Locate the cell with the specified text and output its [x, y] center coordinate. 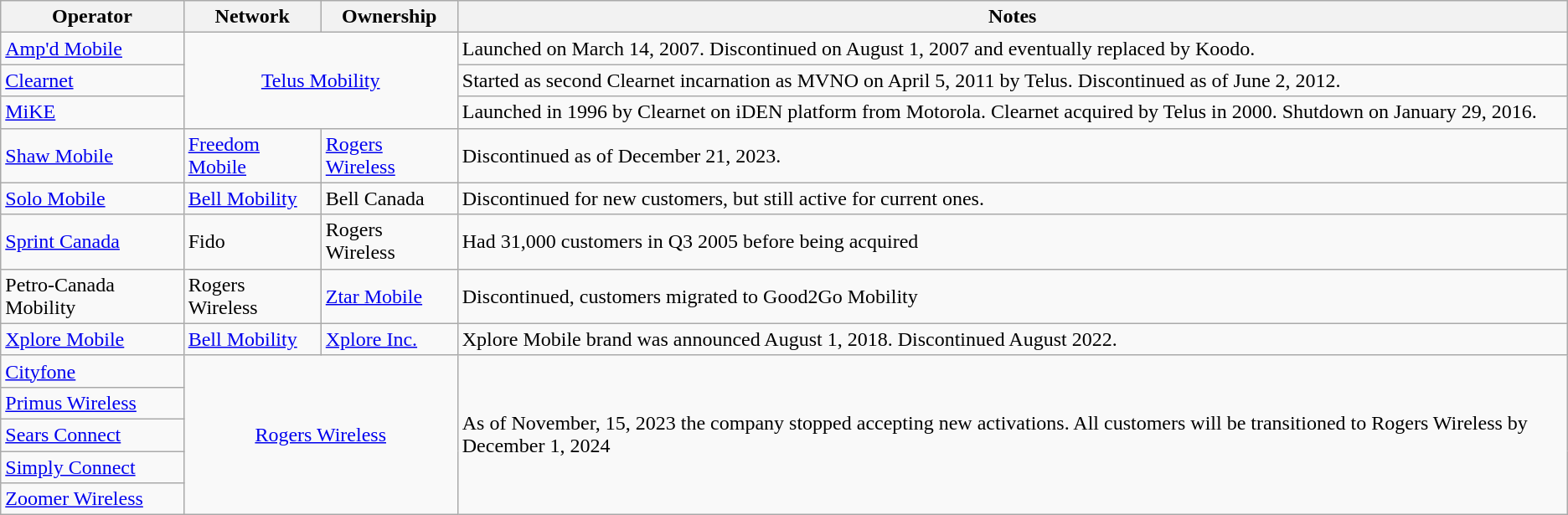
Xplore Inc. [389, 339]
Started as second Clearnet incarnation as MVNO on April 5, 2011 by Telus. Discontinued as of June 2, 2012. [1012, 80]
Sears Connect [92, 435]
Had 31,000 customers in Q3 2005 before being acquired [1012, 241]
Petro-Canada Mobility [92, 296]
Solo Mobile [92, 198]
Discontinued for new customers, but still active for current ones. [1012, 198]
MiKE [92, 112]
Sprint Canada [92, 241]
Network [252, 17]
Cityfone [92, 371]
Primus Wireless [92, 403]
Clearnet [92, 80]
Ownership [389, 17]
Bell Canada [389, 198]
Amp'd Mobile [92, 49]
As of November, 15, 2023 the company stopped accepting new activations. All customers will be transitioned to Rogers Wireless by December 1, 2024 [1012, 435]
Shaw Mobile [92, 156]
Telus Mobility [320, 80]
Fido [252, 241]
Discontinued, customers migrated to Good2Go Mobility [1012, 296]
Launched on March 14, 2007. Discontinued on August 1, 2007 and eventually replaced by Koodo. [1012, 49]
Discontinued as of December 21, 2023. [1012, 156]
Xplore Mobile [92, 339]
Simply Connect [92, 466]
Launched in 1996 by Clearnet on iDEN platform from Motorola. Clearnet acquired by Telus in 2000. Shutdown on January 29, 2016. [1012, 112]
Operator [92, 17]
Freedom Mobile [252, 156]
Notes [1012, 17]
Xplore Mobile brand was announced August 1, 2018. Discontinued August 2022. [1012, 339]
Ztar Mobile [389, 296]
Zoomer Wireless [92, 499]
